Find where the given text appears and provide that cell's center as [x, y] coordinate. 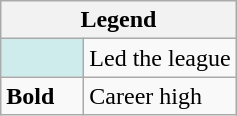
Bold [42, 96]
Career high [160, 96]
Led the league [160, 58]
Legend [118, 20]
